Determine the [x, y] coordinate at the center of the cell enclosing the given text.  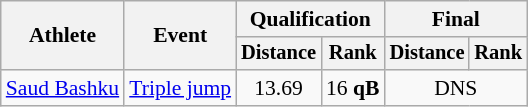
Final [456, 19]
16 qB [353, 88]
Athlete [62, 36]
Qualification [310, 19]
Saud Bashku [62, 88]
13.69 [278, 88]
Triple jump [180, 88]
Event [180, 36]
DNS [456, 88]
